For the text-containing cell, return its midpoint in (x, y) coordinate format. 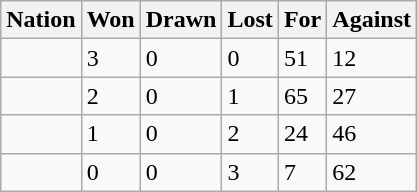
For (302, 20)
51 (302, 58)
Won (110, 20)
24 (302, 134)
27 (372, 96)
Against (372, 20)
62 (372, 172)
Drawn (181, 20)
12 (372, 58)
7 (302, 172)
Nation (41, 20)
Lost (250, 20)
65 (302, 96)
46 (372, 134)
